Scan for the cell matching the given text and deliver its (X, Y) coordinate at center. 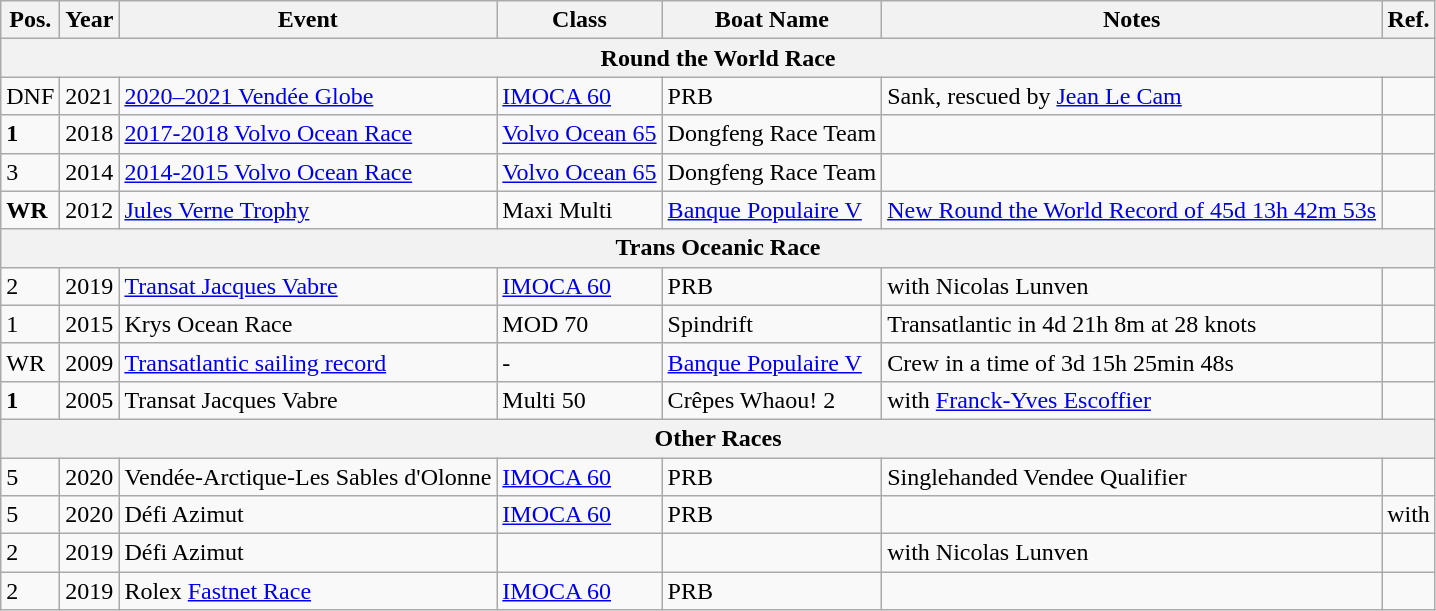
Notes (1132, 20)
Trans Oceanic Race (718, 248)
Other Races (718, 438)
2014 (90, 172)
Krys Ocean Race (308, 324)
2015 (90, 324)
Crew in a time of 3d 15h 25min 48s (1132, 362)
New Round the World Record of 45d 13h 42m 53s (1132, 210)
Event (308, 20)
with (1409, 515)
with Franck-Yves Escoffier (1132, 400)
2021 (90, 96)
Singlehanded Vendee Qualifier (1132, 477)
Sank, rescued by Jean Le Cam (1132, 96)
Multi 50 (580, 400)
MOD 70 (580, 324)
3 (30, 172)
Pos. (30, 20)
2017-2018 Volvo Ocean Race (308, 134)
2014-2015 Volvo Ocean Race (308, 172)
Transatlantic sailing record (308, 362)
Transatlantic in 4d 21h 8m at 28 knots (1132, 324)
Maxi Multi (580, 210)
2020–2021 Vendée Globe (308, 96)
Class (580, 20)
DNF (30, 96)
2018 (90, 134)
2012 (90, 210)
2009 (90, 362)
Rolex Fastnet Race (308, 591)
2005 (90, 400)
Boat Name (772, 20)
Ref. (1409, 20)
Spindrift (772, 324)
Jules Verne Trophy (308, 210)
Vendée-Arctique-Les Sables d'Olonne (308, 477)
Year (90, 20)
Crêpes Whaou! 2 (772, 400)
Round the World Race (718, 58)
- (580, 362)
